Determine the [X, Y] coordinate at the center of the cell enclosing the given text.  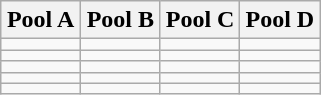
Pool A [41, 20]
Pool B [120, 20]
Pool C [200, 20]
Pool D [280, 20]
